Pinpoint the cell where the given text exists, returning its [X, Y] midpoint coordinate. 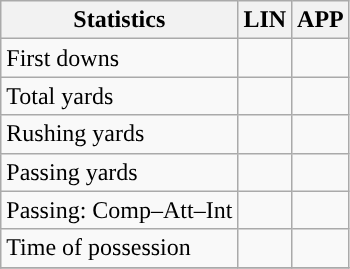
Rushing yards [120, 134]
APP [321, 20]
LIN [265, 20]
Total yards [120, 96]
Passing yards [120, 172]
Time of possession [120, 248]
Statistics [120, 20]
Passing: Comp–Att–Int [120, 210]
First downs [120, 58]
